Find where the given text appears and provide that cell's center as [X, Y] coordinate. 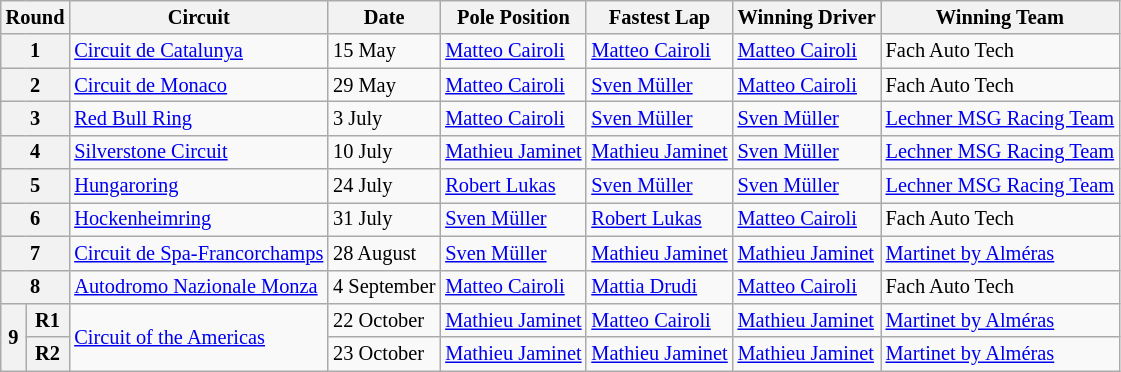
3 July [384, 118]
5 [36, 186]
Circuit de Monaco [198, 85]
Pole Position [513, 17]
Autodromo Nazionale Monza [198, 287]
24 July [384, 186]
R1 [48, 320]
4 [36, 152]
Circuit [198, 17]
2 [36, 85]
Circuit de Spa-Francorchamps [198, 253]
22 October [384, 320]
Red Bull Ring [198, 118]
Fastest Lap [659, 17]
10 July [384, 152]
28 August [384, 253]
4 September [384, 287]
29 May [384, 85]
23 October [384, 354]
31 July [384, 219]
Circuit de Catalunya [198, 51]
Winning Driver [807, 17]
15 May [384, 51]
1 [36, 51]
Date [384, 17]
Hockenheimring [198, 219]
6 [36, 219]
Hungaroring [198, 186]
3 [36, 118]
8 [36, 287]
Mattia Drudi [659, 287]
Winning Team [1000, 17]
Circuit of the Americas [198, 336]
Silverstone Circuit [198, 152]
Round [36, 17]
7 [36, 253]
R2 [48, 354]
9 [14, 336]
